Scan for the cell matching the given text and deliver its (X, Y) coordinate at center. 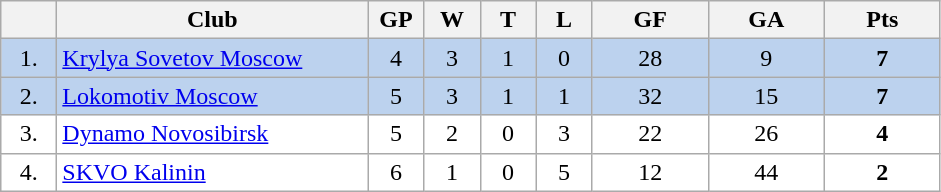
W (452, 20)
9 (766, 58)
15 (766, 96)
22 (650, 134)
2. (29, 96)
Dynamo Novosibirsk (212, 134)
32 (650, 96)
4. (29, 172)
28 (650, 58)
Pts (882, 20)
SKVO Kalinin (212, 172)
26 (766, 134)
1. (29, 58)
Krylya Sovetov Moscow (212, 58)
Club (212, 20)
6 (396, 172)
T (508, 20)
GP (396, 20)
GF (650, 20)
12 (650, 172)
Lokomotiv Moscow (212, 96)
L (564, 20)
44 (766, 172)
GA (766, 20)
3. (29, 134)
